Pinpoint the cell where the given text exists, returning its (x, y) midpoint coordinate. 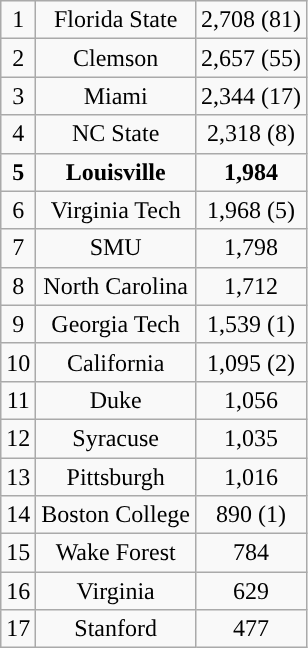
890 (1) (252, 515)
477 (252, 629)
Syracuse (116, 438)
16 (18, 591)
8 (18, 286)
3 (18, 96)
1 (18, 20)
7 (18, 248)
1,539 (1) (252, 324)
9 (18, 324)
12 (18, 438)
Duke (116, 400)
Wake Forest (116, 553)
784 (252, 553)
2 (18, 58)
2,708 (81) (252, 20)
1,056 (252, 400)
2,657 (55) (252, 58)
Virginia (116, 591)
1,095 (2) (252, 362)
Clemson (116, 58)
11 (18, 400)
13 (18, 477)
1,712 (252, 286)
1,968 (5) (252, 210)
2,318 (8) (252, 134)
1,984 (252, 172)
15 (18, 553)
Florida State (116, 20)
17 (18, 629)
Pittsburgh (116, 477)
6 (18, 210)
1,016 (252, 477)
629 (252, 591)
4 (18, 134)
Miami (116, 96)
5 (18, 172)
Stanford (116, 629)
California (116, 362)
1,035 (252, 438)
Boston College (116, 515)
NC State (116, 134)
Louisville (116, 172)
10 (18, 362)
Virginia Tech (116, 210)
14 (18, 515)
SMU (116, 248)
1,798 (252, 248)
North Carolina (116, 286)
Georgia Tech (116, 324)
2,344 (17) (252, 96)
